Find where the given text appears and provide that cell's center as [X, Y] coordinate. 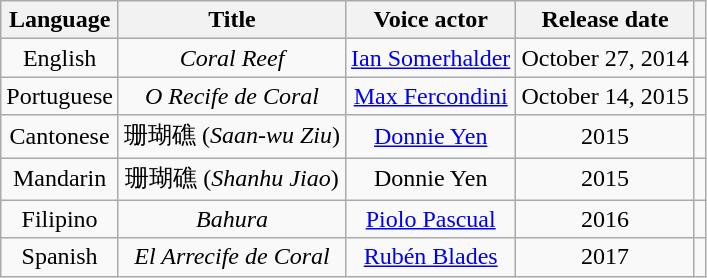
2017 [605, 257]
El Arrecife de Coral [232, 257]
珊瑚礁 (Shanhu Jiao) [232, 180]
珊瑚礁 (Saan-wu Ziu) [232, 136]
Ian Somerhalder [431, 58]
October 27, 2014 [605, 58]
Mandarin [60, 180]
Piolo Pascual [431, 219]
Cantonese [60, 136]
Release date [605, 20]
Title [232, 20]
2016 [605, 219]
Portuguese [60, 96]
Filipino [60, 219]
Coral Reef [232, 58]
Spanish [60, 257]
Rubén Blades [431, 257]
English [60, 58]
Language [60, 20]
O Recife de Coral [232, 96]
Max Fercondini [431, 96]
Voice actor [431, 20]
Bahura [232, 219]
October 14, 2015 [605, 96]
